From the cell containing the given text, extract its center point as (X, Y) coordinate. 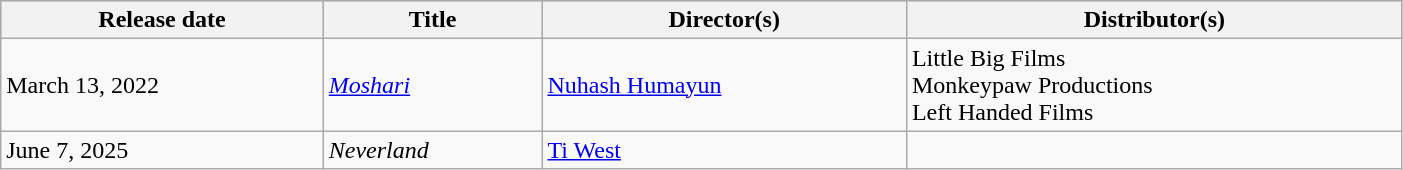
Moshari (432, 85)
Release date (162, 20)
Neverland (432, 150)
Director(s) (724, 20)
Nuhash Humayun (724, 85)
Distributor(s) (1154, 20)
Ti West (724, 150)
Little Big FilmsMonkeypaw ProductionsLeft Handed Films (1154, 85)
June 7, 2025 (162, 150)
Title (432, 20)
March 13, 2022 (162, 85)
